Search for the cell housing the specified text and yield its (x, y) center coordinate. 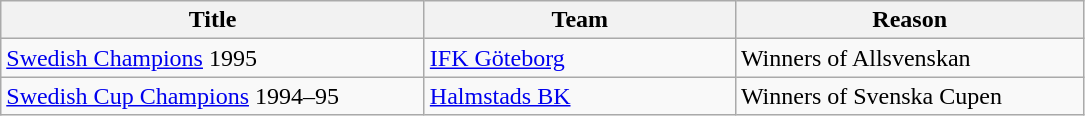
Halmstads BK (580, 96)
Winners of Svenska Cupen (910, 96)
Title (213, 20)
Team (580, 20)
Winners of Allsvenskan (910, 58)
IFK Göteborg (580, 58)
Reason (910, 20)
Swedish Cup Champions 1994–95 (213, 96)
Swedish Champions 1995 (213, 58)
